Locate the cell with the specified text and output its (X, Y) center coordinate. 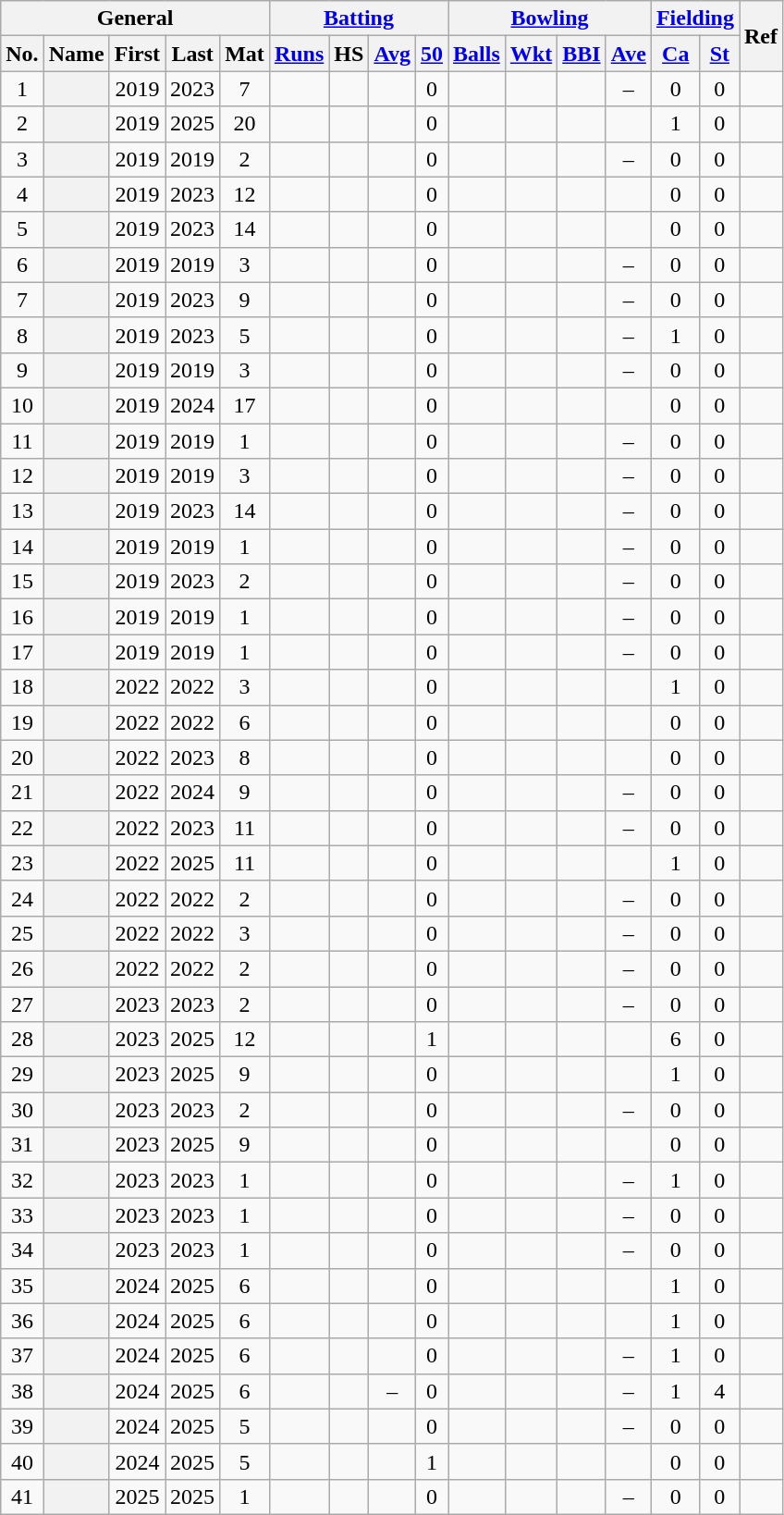
General (135, 18)
31 (22, 1145)
16 (22, 617)
Fielding (695, 18)
39 (22, 1426)
35 (22, 1286)
27 (22, 1004)
26 (22, 968)
24 (22, 898)
21 (22, 793)
St (719, 54)
Balls (477, 54)
32 (22, 1180)
Runs (299, 54)
No. (22, 54)
29 (22, 1075)
18 (22, 687)
19 (22, 722)
First (137, 54)
40 (22, 1461)
HS (349, 54)
Ca (675, 54)
34 (22, 1250)
Mat (245, 54)
22 (22, 828)
Avg (392, 54)
Batting (359, 18)
BBI (582, 54)
30 (22, 1110)
13 (22, 511)
33 (22, 1215)
37 (22, 1356)
Bowling (550, 18)
15 (22, 582)
41 (22, 1497)
Ref (762, 36)
Name (76, 54)
10 (22, 405)
Last (192, 54)
Wkt (531, 54)
38 (22, 1391)
Ave (629, 54)
23 (22, 863)
25 (22, 933)
28 (22, 1040)
36 (22, 1321)
50 (431, 54)
